Detect which cell encompasses the target text, then output its [X, Y] center coordinate. 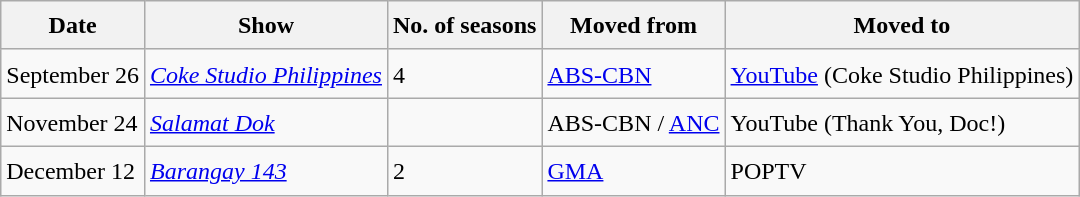
4 [464, 74]
Date [73, 26]
POPTV [902, 170]
ABS-CBN [634, 74]
Coke Studio Philippines [266, 74]
Moved to [902, 26]
Moved from [634, 26]
YouTube (Thank You, Doc!) [902, 122]
Show [266, 26]
GMA [634, 170]
No. of seasons [464, 26]
November 24 [73, 122]
December 12 [73, 170]
2 [464, 170]
Salamat Dok [266, 122]
YouTube (Coke Studio Philippines) [902, 74]
September 26 [73, 74]
ABS-CBN / ANC [634, 122]
Barangay 143 [266, 170]
